For the text-containing cell, return its midpoint in [X, Y] coordinate format. 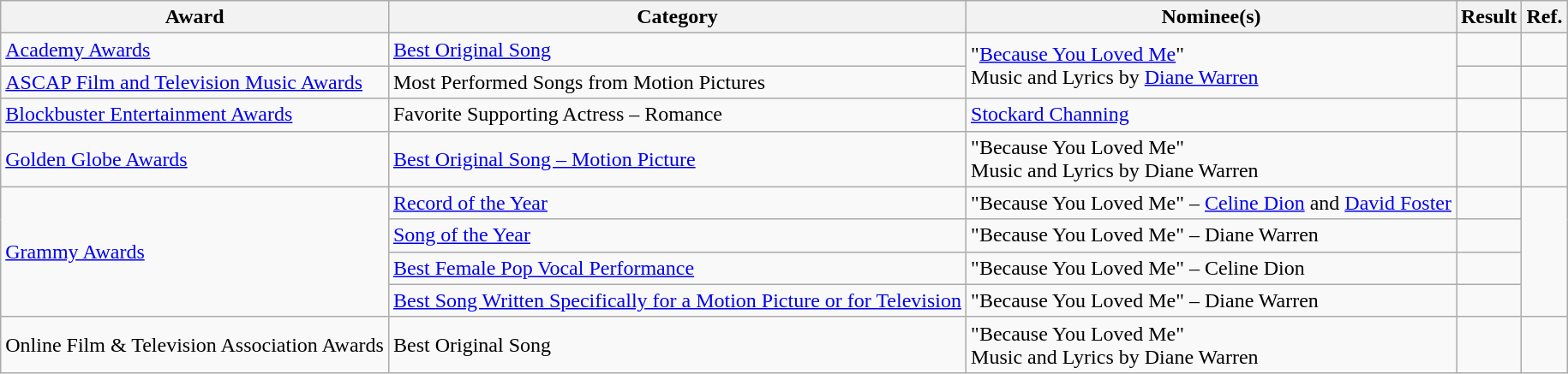
Song of the Year [677, 235]
Result [1489, 17]
Nominee(s) [1212, 17]
Best Female Pop Vocal Performance [677, 268]
"Because You Loved Me" – Celine Dion and David Foster [1212, 203]
ASCAP Film and Television Music Awards [195, 82]
Most Performed Songs from Motion Pictures [677, 82]
Grammy Awards [195, 252]
Online Film & Television Association Awards [195, 344]
Best Original Song – Motion Picture [677, 159]
Academy Awards [195, 50]
"Because You Loved Me" – Celine Dion [1212, 268]
Blockbuster Entertainment Awards [195, 115]
Favorite Supporting Actress – Romance [677, 115]
Ref. [1544, 17]
Category [677, 17]
Golden Globe Awards [195, 159]
Award [195, 17]
Record of the Year [677, 203]
Best Song Written Specifically for a Motion Picture or for Television [677, 300]
Stockard Channing [1212, 115]
